Provide the (X, Y) coordinate of the cell's center where the given text is located.  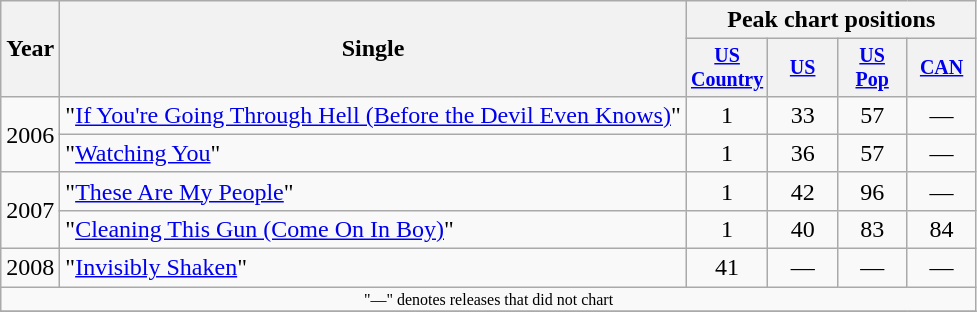
33 (802, 115)
CAN (942, 68)
"Cleaning This Gun (Come On In Boy)" (373, 229)
"These Are My People" (373, 191)
83 (872, 229)
Peak chart positions (831, 20)
"Invisibly Shaken" (373, 268)
2008 (30, 268)
US (802, 68)
"—" denotes releases that did not chart (489, 299)
41 (727, 268)
US Country (727, 68)
USPop (872, 68)
"Watching You" (373, 153)
Single (373, 49)
36 (802, 153)
84 (942, 229)
40 (802, 229)
2006 (30, 134)
"If You're Going Through Hell (Before the Devil Even Knows)" (373, 115)
Year (30, 49)
2007 (30, 210)
96 (872, 191)
42 (802, 191)
